Search for the cell housing the specified text and yield its [X, Y] center coordinate. 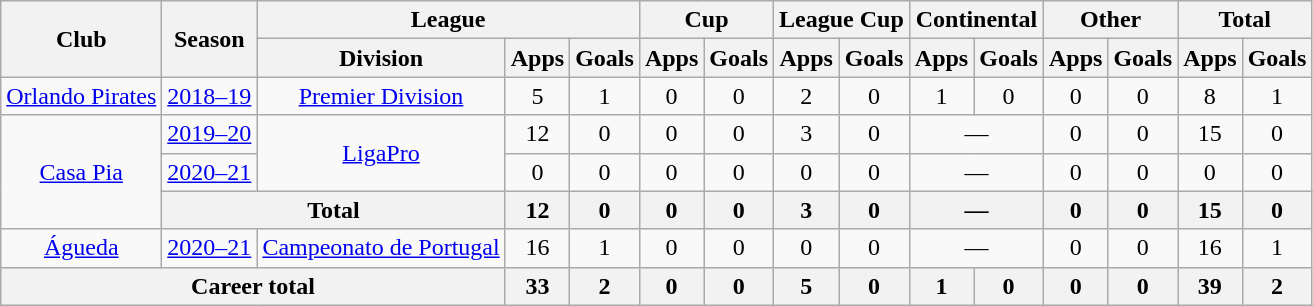
2019–20 [210, 134]
Campeonato de Portugal [381, 248]
Other [1110, 20]
League [448, 20]
2018–19 [210, 96]
Continental [976, 20]
39 [1210, 286]
33 [537, 286]
Club [82, 39]
Premier Division [381, 96]
Águeda [82, 248]
LigaPro [381, 153]
Season [210, 39]
Career total [253, 286]
Orlando Pirates [82, 96]
Cup [706, 20]
Casa Pia [82, 172]
League Cup [842, 20]
Division [381, 58]
8 [1210, 96]
